For the text-containing cell, return its midpoint in (X, Y) coordinate format. 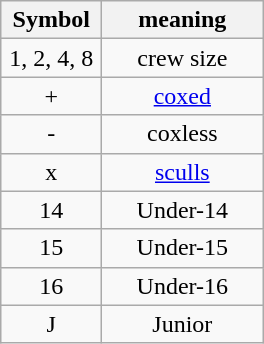
16 (52, 286)
Junior (182, 324)
+ (52, 96)
J (52, 324)
Under-15 (182, 248)
- (52, 134)
14 (52, 210)
crew size (182, 58)
coxed (182, 96)
sculls (182, 172)
coxless (182, 134)
meaning (182, 20)
15 (52, 248)
Symbol (52, 20)
x (52, 172)
1, 2, 4, 8 (52, 58)
Under-16 (182, 286)
Under-14 (182, 210)
